From the cell containing the given text, extract its center point as (x, y) coordinate. 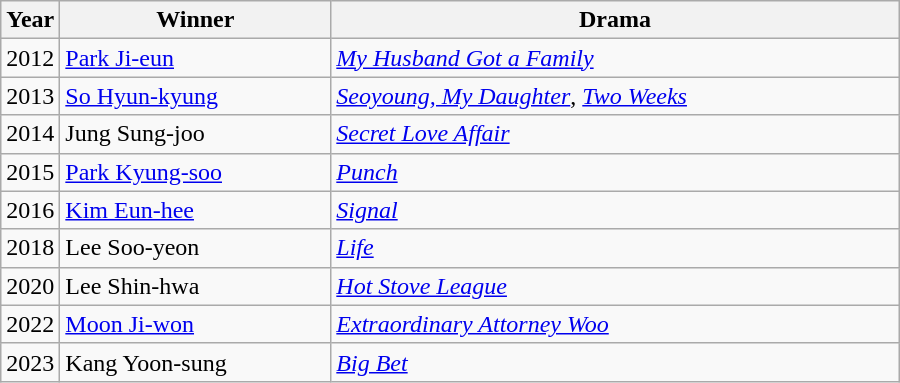
Hot Stove League (615, 286)
2015 (30, 172)
2020 (30, 286)
2012 (30, 58)
Extraordinary Attorney Woo (615, 324)
Seoyoung, My Daughter, Two Weeks (615, 96)
Drama (615, 20)
Lee Shin-hwa (196, 286)
Big Bet (615, 362)
2013 (30, 96)
2016 (30, 210)
Jung Sung-joo (196, 134)
Park Kyung-soo (196, 172)
Park Ji-eun (196, 58)
My Husband Got a Family (615, 58)
2014 (30, 134)
2022 (30, 324)
Year (30, 20)
Lee Soo-yeon (196, 248)
Life (615, 248)
Signal (615, 210)
2018 (30, 248)
Moon Ji-won (196, 324)
Winner (196, 20)
Punch (615, 172)
Kim Eun-hee (196, 210)
2023 (30, 362)
So Hyun-kyung (196, 96)
Kang Yoon-sung (196, 362)
Secret Love Affair (615, 134)
